Output the (x, y) coordinate of the center of the cell containing the given text.  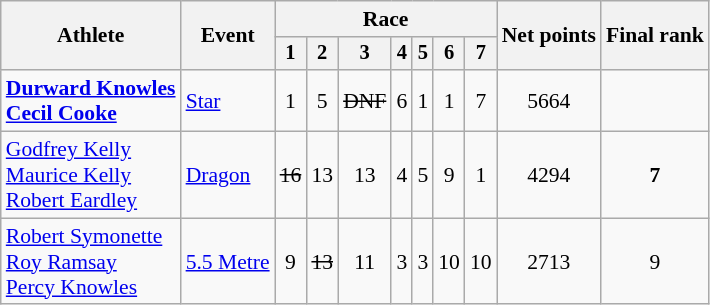
Event (228, 36)
Final rank (655, 36)
Robert SymonetteRoy RamsayPercy Knowles (91, 262)
2 (322, 54)
Dragon (228, 176)
2713 (549, 262)
5664 (549, 100)
4294 (549, 176)
5.5 Metre (228, 262)
Athlete (91, 36)
16 (291, 176)
Net points (549, 36)
Godfrey KellyMaurice KellyRobert Eardley (91, 176)
Durward KnowlesCecil Cooke (91, 100)
Star (228, 100)
DNF (364, 100)
Race (386, 19)
11 (364, 262)
